For the text-containing cell, return its midpoint in (x, y) coordinate format. 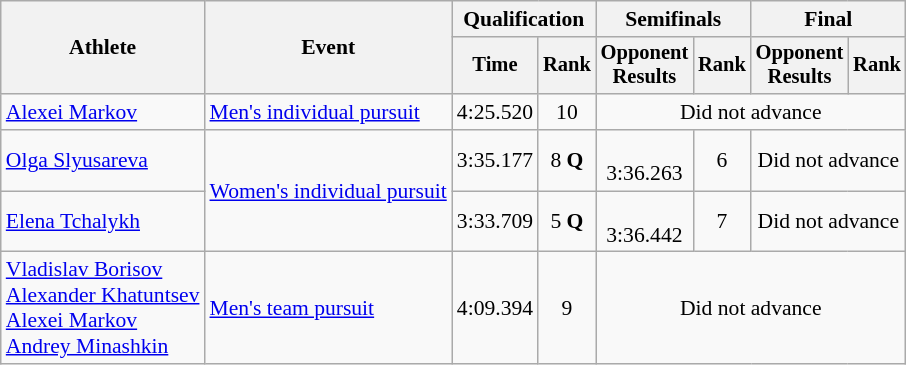
10 (567, 112)
Time (495, 66)
Women's individual pursuit (328, 191)
Vladislav BorisovAlexander KhatuntsevAlexei MarkovAndrey Minashkin (103, 308)
Men's team pursuit (328, 308)
4:09.394 (495, 308)
5 Q (567, 222)
Alexei Markov (103, 112)
Elena Tchalykh (103, 222)
3:36.442 (644, 222)
8 Q (567, 160)
Semifinals (674, 19)
Men's individual pursuit (328, 112)
7 (722, 222)
Event (328, 48)
3:33.709 (495, 222)
3:36.263 (644, 160)
Qualification (524, 19)
4:25.520 (495, 112)
Final (828, 19)
Athlete (103, 48)
6 (722, 160)
9 (567, 308)
Olga Slyusareva (103, 160)
3:35.177 (495, 160)
